Output the [x, y] coordinate of the center of the cell containing the given text.  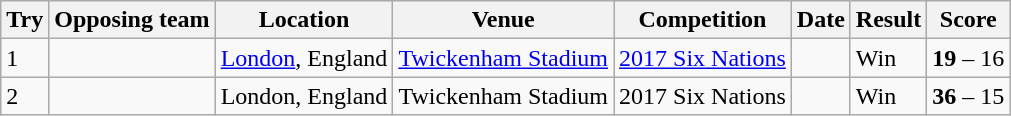
Venue [504, 20]
36 – 15 [968, 96]
Opposing team [132, 20]
1 [25, 58]
Competition [703, 20]
Score [968, 20]
Try [25, 20]
Date [820, 20]
19 – 16 [968, 58]
Location [304, 20]
Result [888, 20]
2 [25, 96]
